Extract the (X, Y) coordinate from the center of the cell holding the provided text.  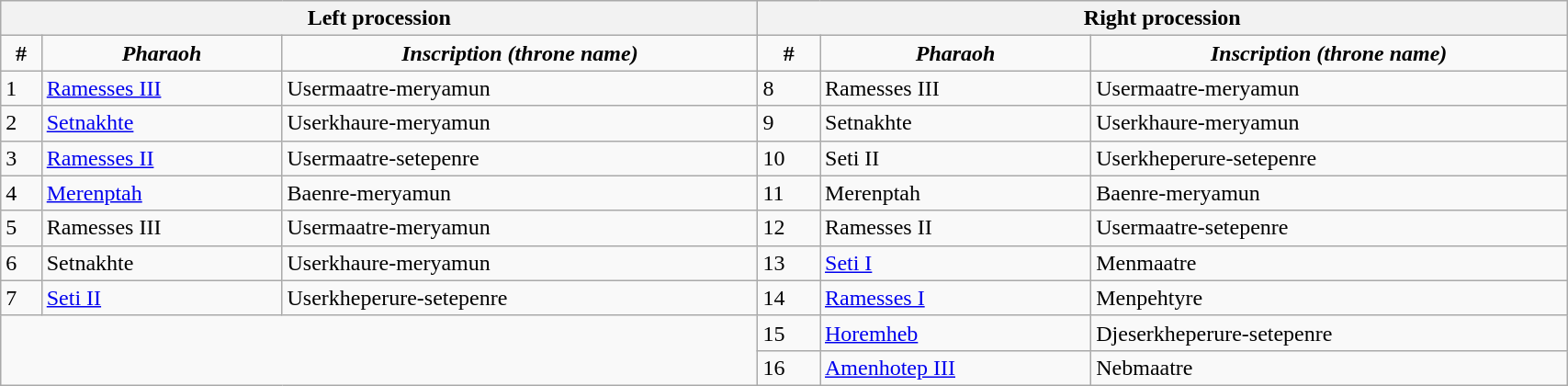
5 (21, 228)
9 (789, 123)
4 (21, 193)
7 (21, 298)
11 (789, 193)
Horemheb (955, 333)
Menmaatre (1329, 263)
Ramesses I (955, 298)
3 (21, 158)
Right procession (1163, 18)
Nebmaatre (1329, 368)
15 (789, 333)
10 (789, 158)
2 (21, 123)
13 (789, 263)
16 (789, 368)
14 (789, 298)
Djeserkheperure-setepenre (1329, 333)
8 (789, 88)
6 (21, 263)
Menpehtyre (1329, 298)
1 (21, 88)
Amenhotep III (955, 368)
Seti I (955, 263)
Left procession (379, 18)
12 (789, 228)
